Provide the [x, y] coordinate of the cell's center where the given text is located.  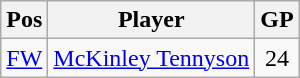
McKinley Tennyson [152, 58]
24 [277, 58]
Player [152, 20]
Pos [24, 20]
FW [24, 58]
GP [277, 20]
